Search for the cell housing the specified text and yield its [x, y] center coordinate. 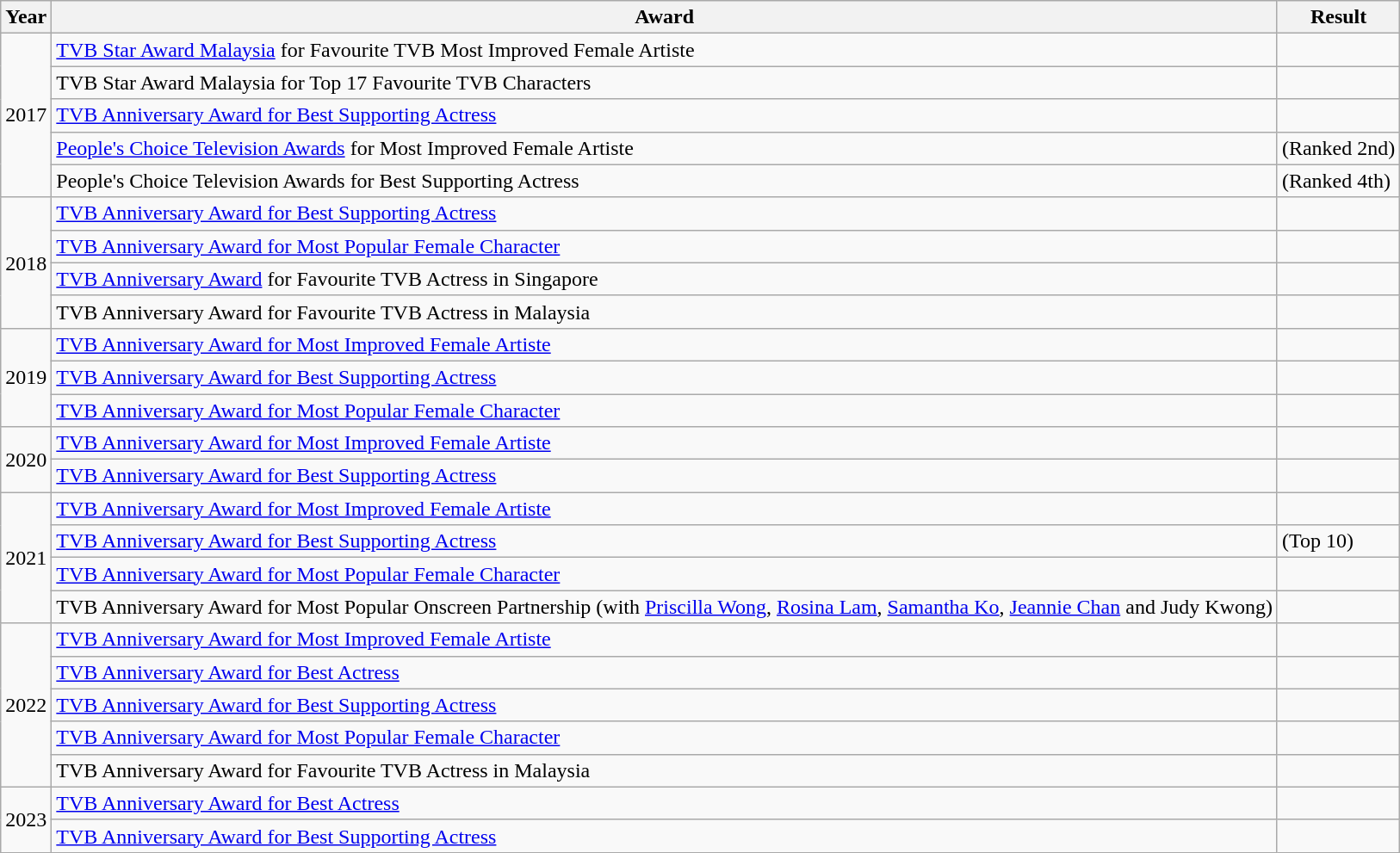
2022 [26, 705]
Year [26, 17]
2023 [26, 819]
2018 [26, 263]
Award [665, 17]
2017 [26, 115]
(Top 10) [1338, 541]
TVB Star Award Malaysia for Favourite TVB Most Improved Female Artiste [665, 50]
People's Choice Television Awards for Best Supporting Actress [665, 181]
People's Choice Television Awards for Most Improved Female Artiste [665, 148]
TVB Anniversary Award for Favourite TVB Actress in Singapore [665, 279]
Result [1338, 17]
2019 [26, 377]
2021 [26, 558]
TVB Star Award Malaysia for Top 17 Favourite TVB Characters [665, 83]
TVB Anniversary Award for Most Popular Onscreen Partnership (with Priscilla Wong, Rosina Lam, Samantha Ko, Jeannie Chan and Judy Kwong) [665, 607]
(Ranked 4th) [1338, 181]
2020 [26, 460]
(Ranked 2nd) [1338, 148]
